Determine the (X, Y) coordinate at the center of the cell enclosing the given text.  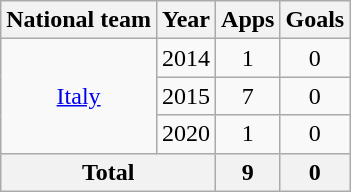
National team (79, 20)
7 (248, 96)
2015 (186, 96)
Goals (315, 20)
9 (248, 172)
2014 (186, 58)
Total (108, 172)
Apps (248, 20)
2020 (186, 134)
Year (186, 20)
Italy (79, 96)
